Extract the (x, y) coordinate from the center of the cell holding the provided text.  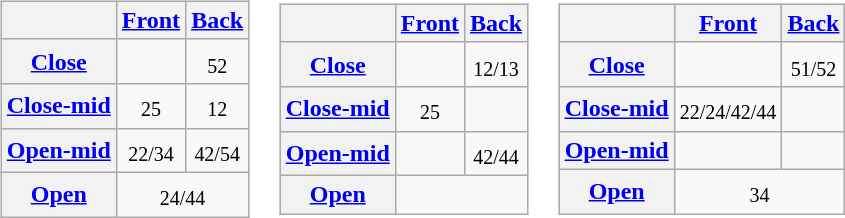
42/44 (496, 153)
34 (760, 191)
22/24/42/44 (728, 109)
24/44 (182, 194)
42/54 (218, 150)
22/34 (150, 150)
51/52 (814, 64)
52 (218, 61)
12/13 (496, 64)
12 (218, 106)
